Output the [x, y] coordinate of the center of the cell containing the given text.  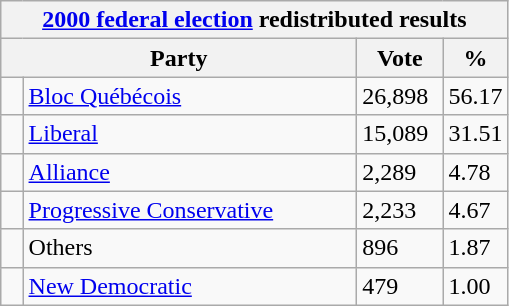
Alliance [190, 172]
Others [190, 248]
New Democratic [190, 286]
1.00 [476, 286]
Liberal [190, 134]
4.78 [476, 172]
2,289 [400, 172]
896 [400, 248]
15,089 [400, 134]
26,898 [400, 96]
% [476, 58]
479 [400, 286]
Party [179, 58]
56.17 [476, 96]
1.87 [476, 248]
2000 federal election redistributed results [254, 20]
4.67 [476, 210]
31.51 [476, 134]
2,233 [400, 210]
Progressive Conservative [190, 210]
Bloc Québécois [190, 96]
Vote [400, 58]
